Pinpoint the cell where the given text exists, returning its [X, Y] midpoint coordinate. 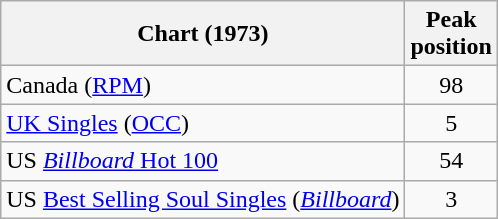
5 [451, 123]
54 [451, 161]
Canada (RPM) [203, 85]
UK Singles (OCC) [203, 123]
98 [451, 85]
US Billboard Hot 100 [203, 161]
US Best Selling Soul Singles (Billboard) [203, 199]
Chart (1973) [203, 34]
Peakposition [451, 34]
3 [451, 199]
